Locate the cell with the specified text and output its [x, y] center coordinate. 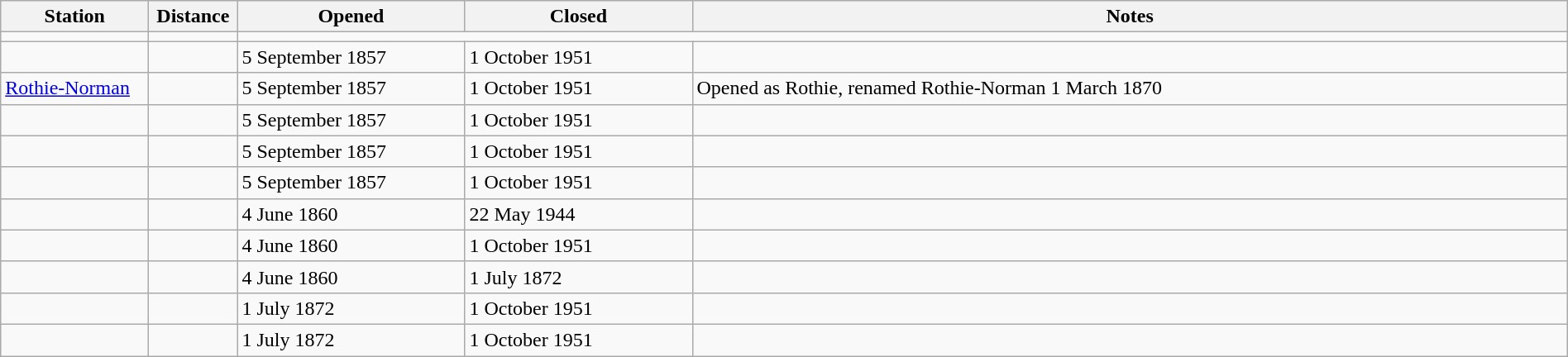
Notes [1130, 17]
Distance [194, 17]
22 May 1944 [579, 214]
Opened as Rothie, renamed Rothie-Norman 1 March 1870 [1130, 88]
Closed [579, 17]
Rothie-Norman [74, 88]
Opened [351, 17]
Station [74, 17]
